Return the (x, y) coordinate for the center point of the cell that contains the specified text.  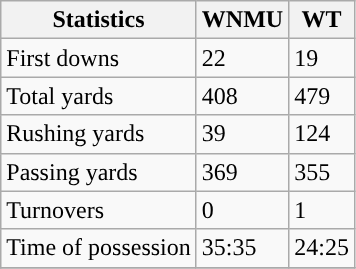
408 (242, 96)
24:25 (322, 248)
124 (322, 134)
WT (322, 20)
355 (322, 172)
1 (322, 210)
Statistics (99, 20)
35:35 (242, 248)
0 (242, 210)
Total yards (99, 96)
Passing yards (99, 172)
First downs (99, 58)
479 (322, 96)
Rushing yards (99, 134)
39 (242, 134)
Time of possession (99, 248)
WNMU (242, 20)
19 (322, 58)
22 (242, 58)
369 (242, 172)
Turnovers (99, 210)
